Capture the cell that displays the provided text and extract its (x, y) central coordinate. 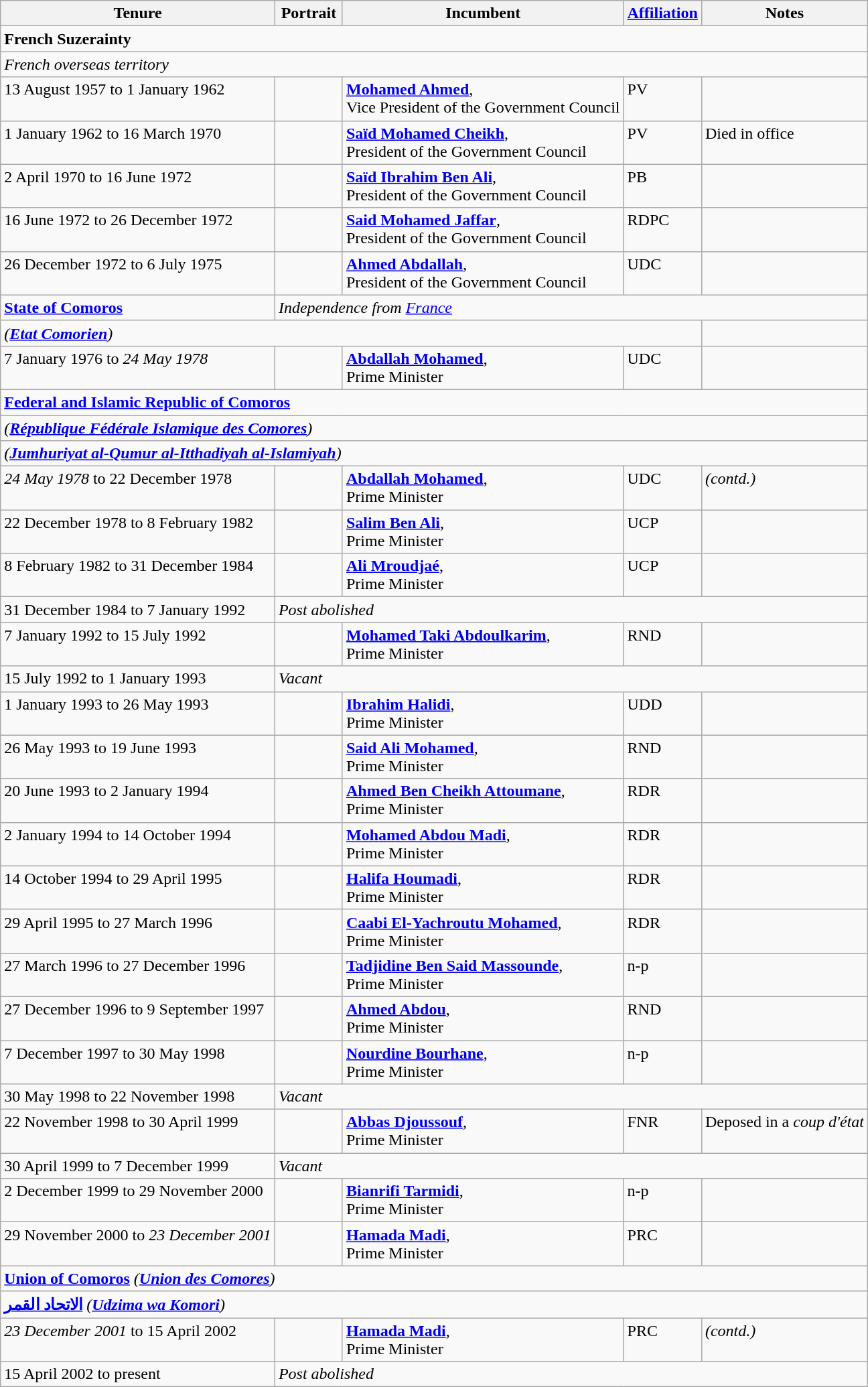
Bianrifi Tarmidi, Prime Minister (483, 1201)
Ahmed Ben Cheikh Attoumane, Prime Minister (483, 800)
Deposed in a coup d'état (784, 1131)
7 January 1992 to 15 July 1992 (138, 645)
Saïd Ibrahim Ben Ali, President of the Government Council (483, 186)
UDD (662, 713)
Mohamed Taki Abdoulkarim, Prime Minister (483, 645)
Said Ali Mohamed, Prime Minister (483, 757)
Ali Mroudjaé, Prime Minister (483, 575)
Abbas Djoussouf, Prime Minister (483, 1131)
Ibrahim Halidi, Prime Minister (483, 713)
24 May 1978 to 22 December 1978 (138, 488)
20 June 1993 to 2 January 1994 (138, 800)
FNR (662, 1131)
1 January 1962 to 16 March 1970 (138, 142)
16 June 1972 to 26 December 1972 (138, 229)
22 November 1998 to 30 April 1999 (138, 1131)
Saïd Mohamed Cheikh, President of the Government Council (483, 142)
Mohamed Ahmed, Vice President of the Government Council (483, 99)
(Jumhuriyat al-Qumur al-Itthadiyah al-Islamiyah) (434, 454)
Notes (784, 13)
22 December 1978 to 8 February 1982 (138, 532)
2 January 1994 to 14 October 1994 (138, 844)
Affiliation (662, 13)
Halifa Houmadi, Prime Minister (483, 887)
Federal and Islamic Republic of Comoros (434, 402)
31 December 1984 to 7 January 1992 (138, 610)
Union of Comoros (Union des Comores) (434, 1278)
(Etat Comorien) (351, 333)
13 August 1957 to 1 January 1962 (138, 99)
State of Comoros (138, 308)
Incumbent (483, 13)
French Suzerainty (434, 39)
Nourdine Bourhane, Prime Minister (483, 1061)
Died in office (784, 142)
7 December 1997 to 30 May 1998 (138, 1061)
27 March 1996 to 27 December 1996 (138, 974)
14 October 1994 to 29 April 1995 (138, 887)
29 April 1995 to 27 March 1996 (138, 931)
30 May 1998 to 22 November 1998 (138, 1097)
8 February 1982 to 31 December 1984 (138, 575)
PB (662, 186)
23 December 2001 to 15 April 2002 (138, 1339)
French overseas territory (434, 64)
Tadjidine Ben Said Massounde, Prime Minister (483, 974)
الاتحاد القمر (Udzima wa Komori) (434, 1305)
26 May 1993 to 19 June 1993 (138, 757)
Said Mohamed Jaffar, President of the Government Council (483, 229)
RDPC (662, 229)
7 January 1976 to 24 May 1978 (138, 367)
Ahmed Abdallah, President of the Government Council (483, 273)
2 December 1999 to 29 November 2000 (138, 1201)
15 April 2002 to present (138, 1374)
Ahmed Abdou, Prime Minister (483, 1018)
Independence from France (571, 308)
(République Fédérale Islamique des Comores) (434, 428)
29 November 2000 to 23 December 2001 (138, 1244)
Caabi El-Yachroutu Mohamed, Prime Minister (483, 931)
15 July 1992 to 1 January 1993 (138, 679)
2 April 1970 to 16 June 1972 (138, 186)
Portrait (308, 13)
Salim Ben Ali, Prime Minister (483, 532)
Tenure (138, 13)
26 December 1972 to 6 July 1975 (138, 273)
27 December 1996 to 9 September 1997 (138, 1018)
30 April 1999 to 7 December 1999 (138, 1166)
Mohamed Abdou Madi, Prime Minister (483, 844)
1 January 1993 to 26 May 1993 (138, 713)
